Return the [X, Y] coordinate for the center point of the cell that contains the specified text.  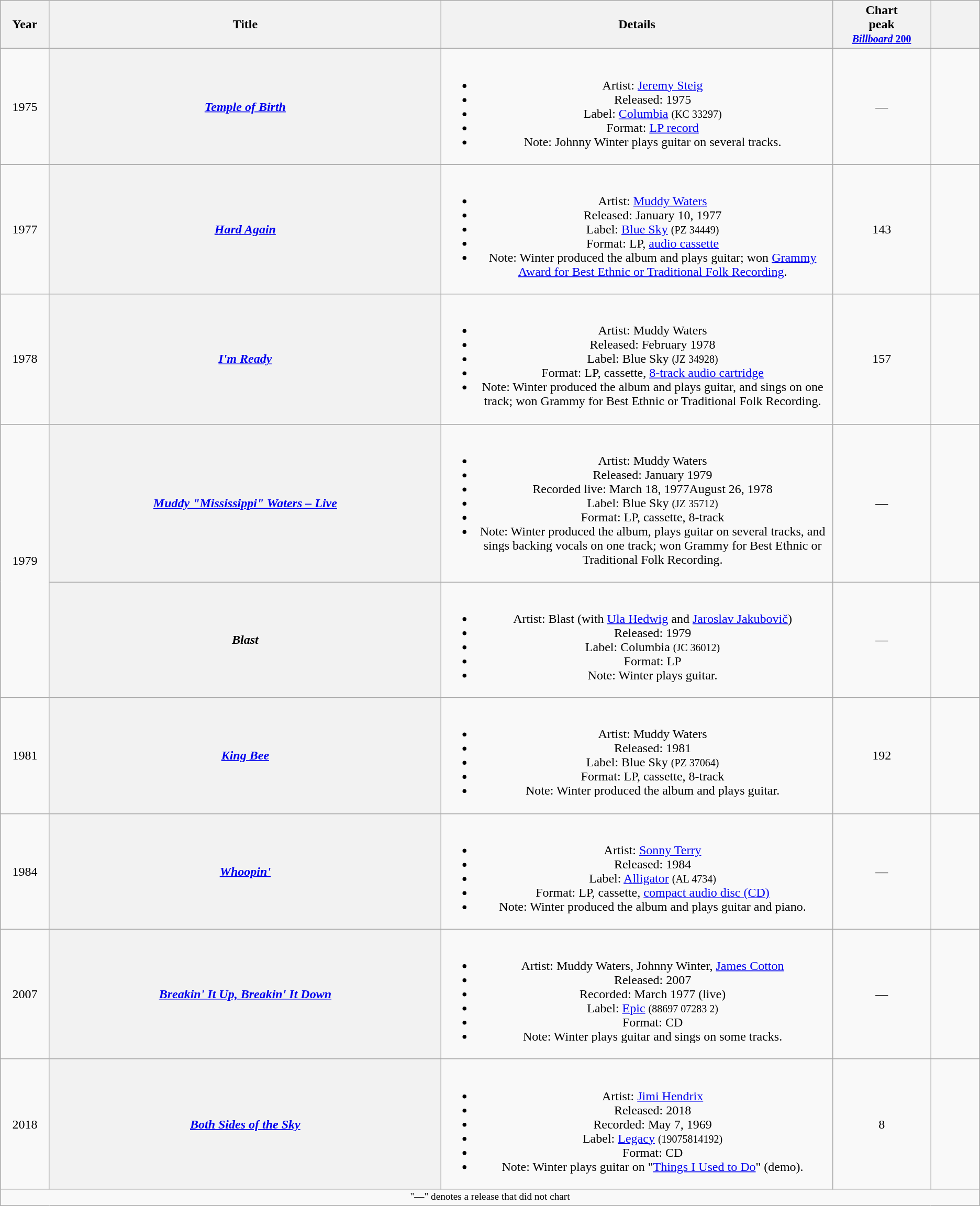
Breakin' It Up, Breakin' It Down [245, 994]
Artist: Jeremy SteigReleased: 1975Label: Columbia (KC 33297)Format: LP recordNote: Johnny Winter plays guitar on several tracks. [637, 107]
1977 [25, 229]
143 [882, 229]
Blast [245, 640]
"—" denotes a release that did not chart [490, 1197]
Artist: Blast (with Ula Hedwig and Jaroslav Jakubovič)Released: 1979Label: Columbia (JC 36012)Format: LPNote: Winter plays guitar. [637, 640]
Details [637, 25]
I'm Ready [245, 359]
King Bee [245, 756]
2018 [25, 1124]
Temple of Birth [245, 107]
1979 [25, 561]
Hard Again [245, 229]
1984 [25, 871]
157 [882, 359]
8 [882, 1124]
1981 [25, 756]
ChartpeakBillboard 200 [882, 25]
192 [882, 756]
Muddy "Mississippi" Waters – Live [245, 503]
Whoopin' [245, 871]
2007 [25, 994]
Title [245, 25]
Year [25, 25]
Both Sides of the Sky [245, 1124]
1975 [25, 107]
Artist: Muddy WatersReleased: 1981Label: Blue Sky (PZ 37064)Format: LP, cassette, 8-trackNote: Winter produced the album and plays guitar. [637, 756]
1978 [25, 359]
